Scan for the cell matching the given text and deliver its (x, y) coordinate at center. 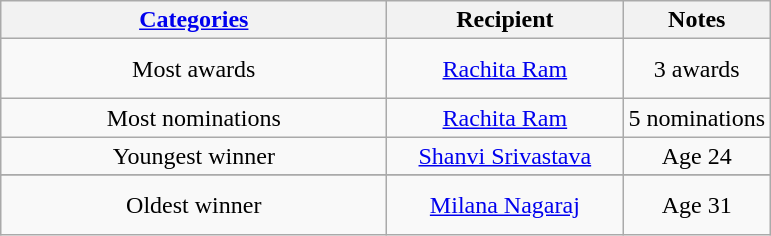
5 nominations (697, 118)
Categories (194, 20)
Age 24 (697, 156)
Most awards (194, 69)
Most nominations (194, 118)
Shanvi Srivastava (505, 156)
Oldest winner (194, 205)
Recipient (505, 20)
Notes (697, 20)
Milana Nagaraj (505, 205)
Age 31 (697, 205)
3 awards (697, 69)
Youngest winner (194, 156)
